Output the [X, Y] coordinate of the center of the cell containing the given text.  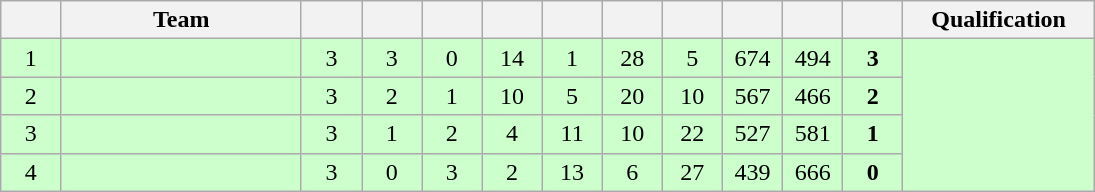
11 [572, 134]
466 [813, 96]
581 [813, 134]
13 [572, 172]
20 [632, 96]
439 [752, 172]
666 [813, 172]
Qualification [998, 20]
27 [692, 172]
Team [182, 20]
567 [752, 96]
14 [512, 58]
494 [813, 58]
28 [632, 58]
22 [692, 134]
6 [632, 172]
527 [752, 134]
674 [752, 58]
